Identify which cell holds the provided text, then report its (x, y) central coordinate. 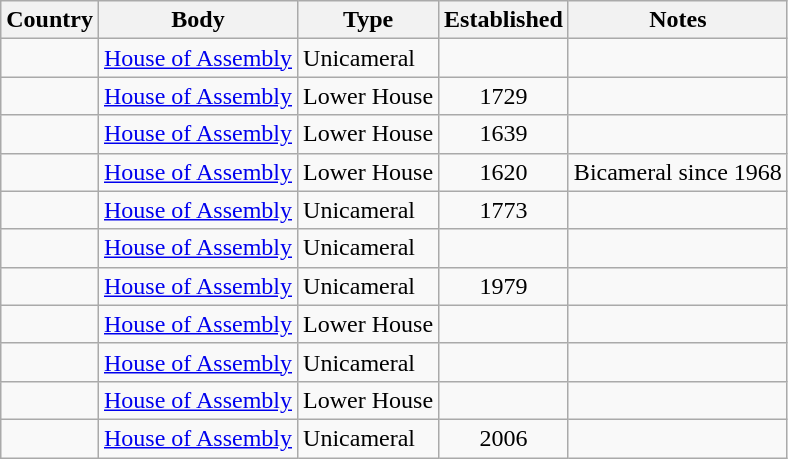
Country (50, 20)
1729 (504, 96)
2006 (504, 438)
Established (504, 20)
Notes (678, 20)
1620 (504, 172)
1773 (504, 210)
Bicameral since 1968 (678, 172)
1979 (504, 286)
Type (368, 20)
Body (198, 20)
1639 (504, 134)
